Return the (X, Y) coordinate for the center point of the cell that contains the specified text.  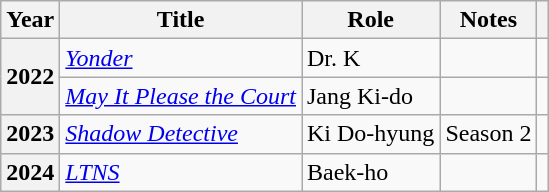
Role (371, 20)
Title (181, 20)
Dr. K (371, 58)
Jang Ki-do (371, 96)
2024 (30, 172)
Year (30, 20)
Shadow Detective (181, 134)
Notes (488, 20)
2022 (30, 77)
LTNS (181, 172)
Baek-ho (371, 172)
Ki Do-hyung (371, 134)
Season 2 (488, 134)
May It Please the Court (181, 96)
Yonder (181, 58)
2023 (30, 134)
